Scan for the cell matching the given text and deliver its [X, Y] coordinate at center. 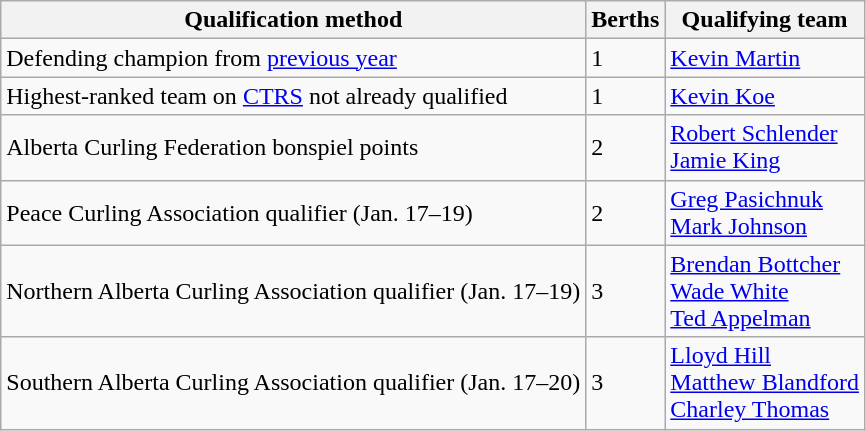
Southern Alberta Curling Association qualifier (Jan. 17–20) [294, 383]
Alberta Curling Federation bonspiel points [294, 148]
Kevin Koe [765, 96]
Kevin Martin [765, 58]
Robert Schlender Jamie King [765, 148]
Defending champion from previous year [294, 58]
Berths [626, 20]
Northern Alberta Curling Association qualifier (Jan. 17–19) [294, 291]
Highest-ranked team on CTRS not already qualified [294, 96]
Greg Pasichnuk Mark Johnson [765, 212]
Peace Curling Association qualifier (Jan. 17–19) [294, 212]
Lloyd Hill Matthew Blandford Charley Thomas [765, 383]
Qualifying team [765, 20]
Qualification method [294, 20]
Brendan Bottcher Wade White Ted Appelman [765, 291]
